Capture the cell that displays the provided text and extract its [x, y] central coordinate. 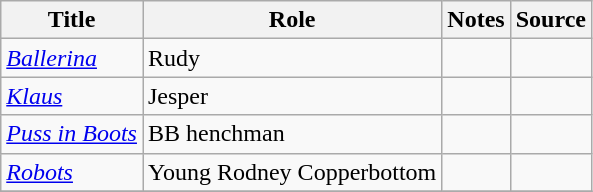
Notes [476, 20]
Robots [72, 172]
Ballerina [72, 58]
Role [292, 20]
Source [550, 20]
Puss in Boots [72, 134]
Rudy [292, 58]
Young Rodney Copperbottom [292, 172]
BB henchman [292, 134]
Title [72, 20]
Jesper [292, 96]
Klaus [72, 96]
